Locate the cell with the specified text and output its (X, Y) center coordinate. 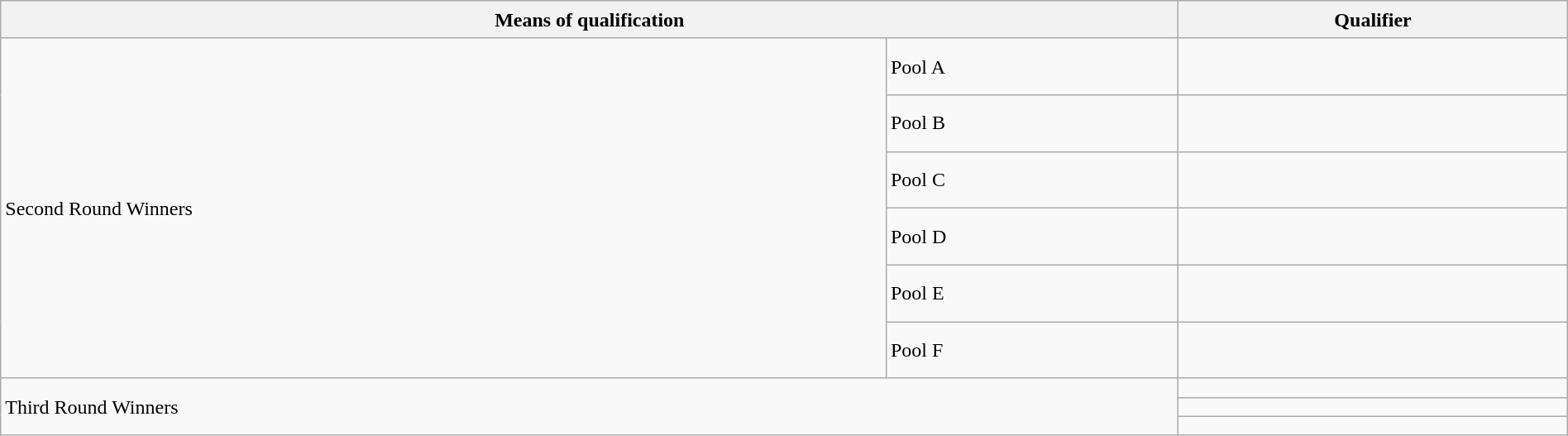
Pool C (1032, 180)
Third Round Winners (590, 407)
Pool B (1032, 123)
Second Round Winners (443, 208)
Pool F (1032, 350)
Pool A (1032, 66)
Pool E (1032, 293)
Pool D (1032, 237)
Qualifier (1373, 20)
Means of qualification (590, 20)
